From the cell containing the given text, extract its center point as [X, Y] coordinate. 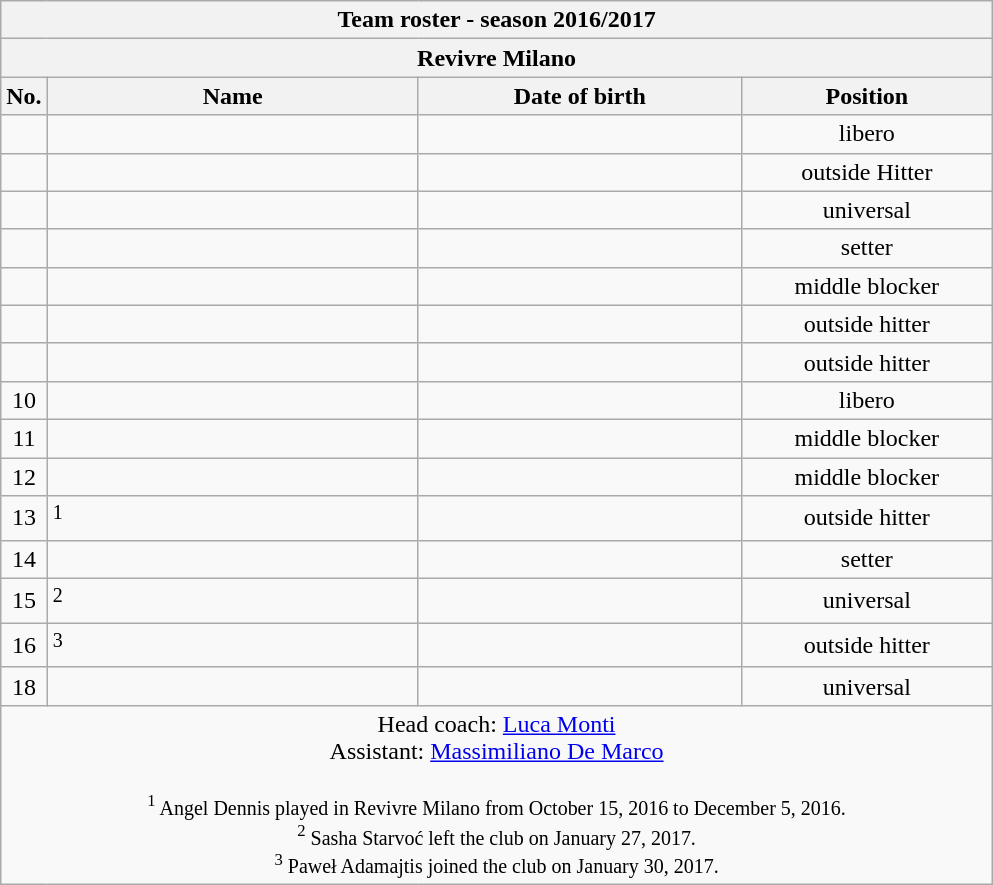
12 [24, 477]
Name [232, 96]
16 [24, 646]
Team roster - season 2016/2017 [497, 20]
1 [232, 518]
10 [24, 400]
No. [24, 96]
2 [232, 600]
13 [24, 518]
Date of birth [580, 96]
15 [24, 600]
3 [232, 646]
14 [24, 559]
18 [24, 686]
Position [866, 96]
outside Hitter [866, 172]
Revivre Milano [497, 58]
11 [24, 438]
